Return the (X, Y) coordinate for the center point of the cell that contains the specified text.  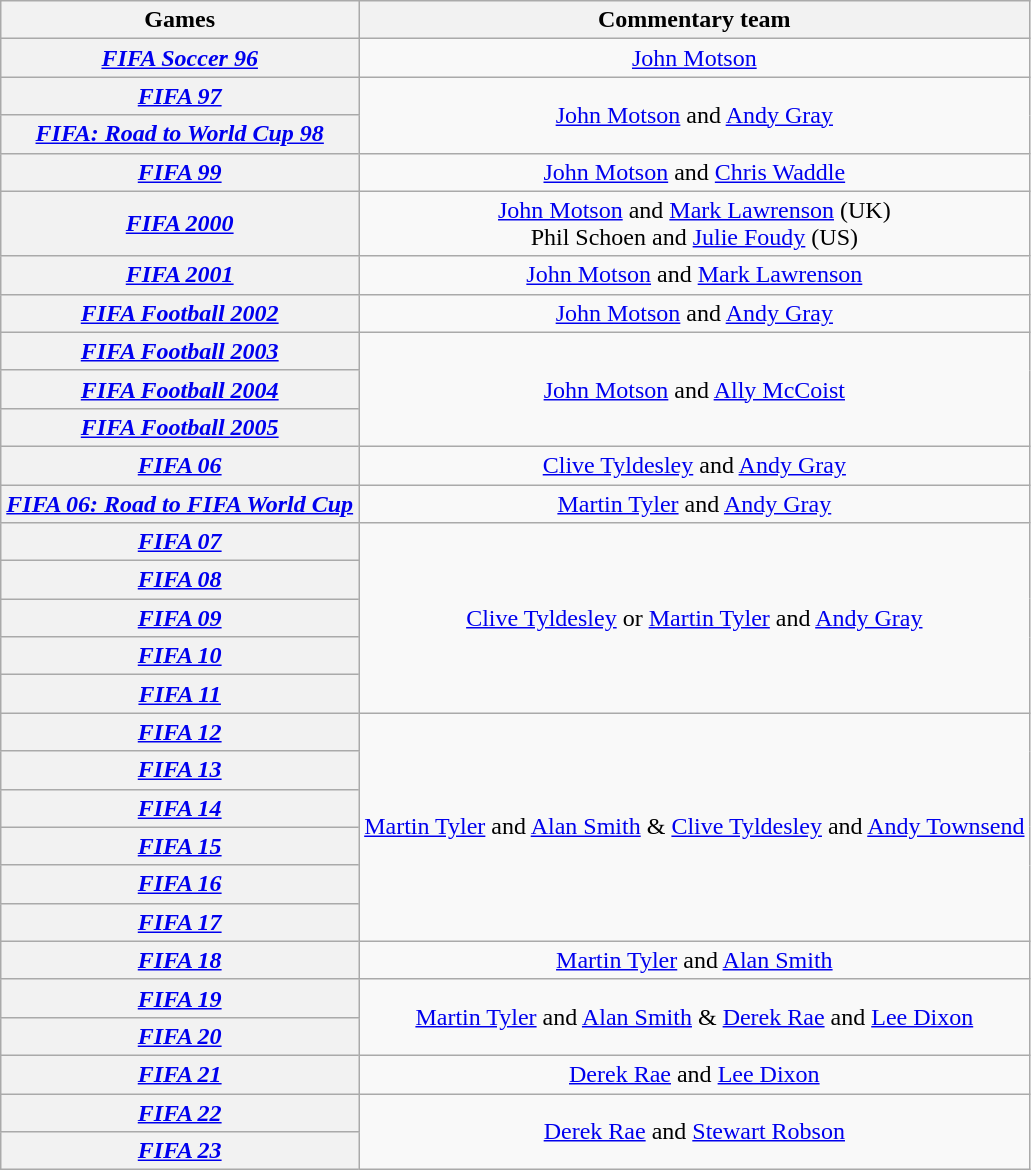
Clive Tyldesley or Martin Tyler and Andy Gray (694, 618)
John Motson and Ally McCoist (694, 389)
FIFA 06: Road to FIFA World Cup (180, 503)
FIFA 17 (180, 922)
Derek Rae and Stewart Robson (694, 1132)
FIFA 97 (180, 96)
FIFA 15 (180, 846)
FIFA 08 (180, 580)
FIFA Football 2003 (180, 351)
Commentary team (694, 20)
Martin Tyler and Alan Smith & Clive Tyldesley and Andy Townsend (694, 827)
FIFA 06 (180, 465)
John Motson and Mark Lawrenson (UK)Phil Schoen and Julie Foudy (US) (694, 224)
FIFA 13 (180, 770)
FIFA 18 (180, 960)
FIFA 14 (180, 808)
FIFA Football 2005 (180, 427)
FIFA: Road to World Cup 98 (180, 134)
John Motson and Mark Lawrenson (694, 275)
Martin Tyler and Alan Smith (694, 960)
FIFA Football 2004 (180, 389)
FIFA 10 (180, 656)
Martin Tyler and Alan Smith & Derek Rae and Lee Dixon (694, 1017)
FIFA 07 (180, 542)
FIFA 21 (180, 1074)
FIFA 20 (180, 1036)
FIFA 23 (180, 1151)
FIFA 09 (180, 618)
FIFA 11 (180, 694)
Martin Tyler and Andy Gray (694, 503)
FIFA 99 (180, 172)
Derek Rae and Lee Dixon (694, 1074)
FIFA Soccer 96 (180, 58)
FIFA Football 2002 (180, 313)
FIFA 2001 (180, 275)
FIFA 22 (180, 1113)
FIFA 16 (180, 884)
FIFA 12 (180, 732)
FIFA 19 (180, 998)
John Motson and Chris Waddle (694, 172)
John Motson (694, 58)
Clive Tyldesley and Andy Gray (694, 465)
FIFA 2000 (180, 224)
Games (180, 20)
